Provide the [x, y] coordinate of the cell's center where the given text is located.  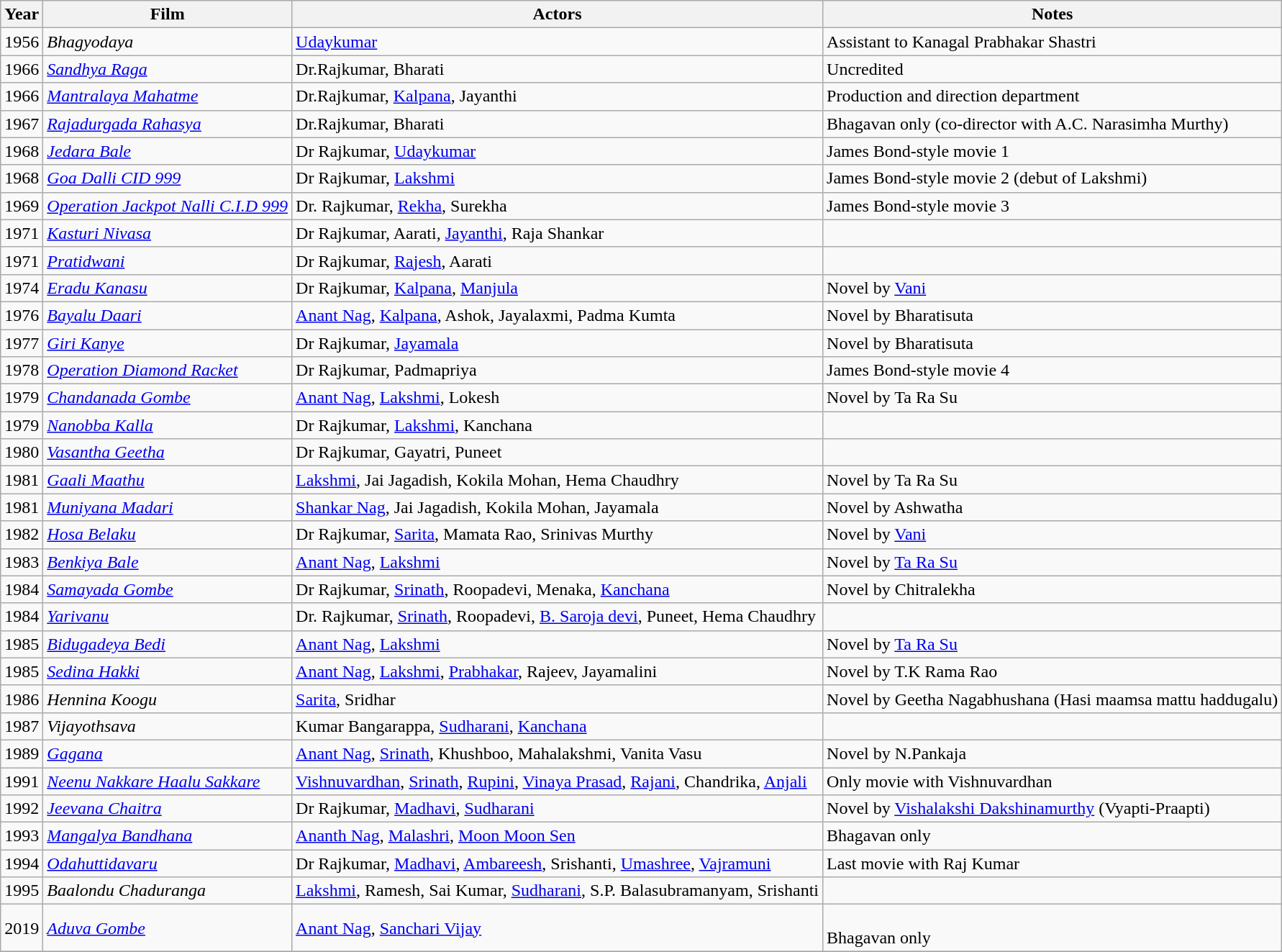
1967 [22, 124]
Bayalu Daari [168, 315]
Shankar Nag, Jai Jagadish, Kokila Mohan, Jayamala [558, 507]
1987 [22, 726]
Dr Rajkumar, Lakshmi, Kanchana [558, 425]
Hosa Belaku [168, 535]
1992 [22, 809]
James Bond-style movie 4 [1053, 371]
Muniyana Madari [168, 507]
1980 [22, 453]
Novel by Chitralekha [1053, 589]
1993 [22, 836]
Dr Rajkumar, Gayatri, Puneet [558, 453]
1986 [22, 699]
1956 [22, 42]
Bidugadeya Bedi [168, 644]
Novel by Ashwatha [1053, 507]
Yarivanu [168, 617]
1994 [22, 863]
Vishnuvardhan, Srinath, Rupini, Vinaya Prasad, Rajani, Chandrika, Anjali [558, 781]
Dr Rajkumar, Rajesh, Aarati [558, 260]
Udaykumar [558, 42]
Goa Dalli CID 999 [168, 178]
Anant Nag, Sanchari Vijay [558, 928]
Film [168, 14]
Samayada Gombe [168, 589]
Kumar Bangarappa, Sudharani, Kanchana [558, 726]
Dr Rajkumar, Srinath, Roopadevi, Menaka, Kanchana [558, 589]
2019 [22, 928]
Giri Kanye [168, 343]
Novel by N.Pankaja [1053, 753]
James Bond-style movie 3 [1053, 206]
Dr Rajkumar, Madhavi, Ambareesh, Srishanti, Umashree, Vajramuni [558, 863]
Sarita, Sridhar [558, 699]
1969 [22, 206]
James Bond-style movie 2 (debut of Lakshmi) [1053, 178]
Aduva Gombe [168, 928]
Sedina Hakki [168, 671]
Neenu Nakkare Haalu Sakkare [168, 781]
Uncredited [1053, 69]
Jedara Bale [168, 151]
1995 [22, 891]
Ananth Nag, Malashri, Moon Moon Sen [558, 836]
Dr Rajkumar, Padmapriya [558, 371]
Operation Diamond Racket [168, 371]
1976 [22, 315]
Dr Rajkumar, Udaykumar [558, 151]
Sandhya Raga [168, 69]
Baalondu Chaduranga [168, 891]
1989 [22, 753]
Novel by T.K Rama Rao [1053, 671]
1991 [22, 781]
Vasantha Geetha [168, 453]
Anant Nag, Kalpana, Ashok, Jayalaxmi, Padma Kumta [558, 315]
Anant Nag, Lakshmi, Lokesh [558, 398]
1974 [22, 288]
Benkiya Bale [168, 562]
Dr Rajkumar, Jayamala [558, 343]
Vijayothsava [168, 726]
Last movie with Raj Kumar [1053, 863]
Dr Rajkumar, Madhavi, Sudharani [558, 809]
Novel by Geetha Nagabhushana (Hasi maamsa mattu haddugalu) [1053, 699]
Assistant to Kanagal Prabhakar Shastri [1053, 42]
Production and direction department [1053, 96]
Lakshmi, Jai Jagadish, Kokila Mohan, Hema Chaudhry [558, 480]
Mantralaya Mahatme [168, 96]
Dr Rajkumar, Kalpana, Manjula [558, 288]
James Bond-style movie 1 [1053, 151]
Notes [1053, 14]
1982 [22, 535]
Anant Nag, Srinath, Khushboo, Mahalakshmi, Vanita Vasu [558, 753]
Bhagyodaya [168, 42]
Kasturi Nivasa [168, 233]
Mangalya Bandhana [168, 836]
Rajadurgada Rahasya [168, 124]
1977 [22, 343]
Operation Jackpot Nalli C.I.D 999 [168, 206]
Actors [558, 14]
Dr Rajkumar, Sarita, Mamata Rao, Srinivas Murthy [558, 535]
Dr Rajkumar, Lakshmi [558, 178]
Hennina Koogu [168, 699]
Dr Rajkumar, Aarati, Jayanthi, Raja Shankar [558, 233]
1978 [22, 371]
Novel by Vishalakshi Dakshinamurthy (Vyapti-Praapti) [1053, 809]
Dr. Rajkumar, Rekha, Surekha [558, 206]
Anant Nag, Lakshmi, Prabhakar, Rajeev, Jayamalini [558, 671]
Pratidwani [168, 260]
Year [22, 14]
Dr. Rajkumar, Srinath, Roopadevi, B. Saroja devi, Puneet, Hema Chaudhry [558, 617]
Jeevana Chaitra [168, 809]
Odahuttidavaru [168, 863]
Only movie with Vishnuvardhan [1053, 781]
Bhagavan only (co-director with A.C. Narasimha Murthy) [1053, 124]
Lakshmi, Ramesh, Sai Kumar, Sudharani, S.P. Balasubramanyam, Srishanti [558, 891]
Chandanada Gombe [168, 398]
Nanobba Kalla [168, 425]
1983 [22, 562]
Dr.Rajkumar, Kalpana, Jayanthi [558, 96]
Gaali Maathu [168, 480]
Eradu Kanasu [168, 288]
Gagana [168, 753]
